Return (X, Y) of the center of cell containing provided text 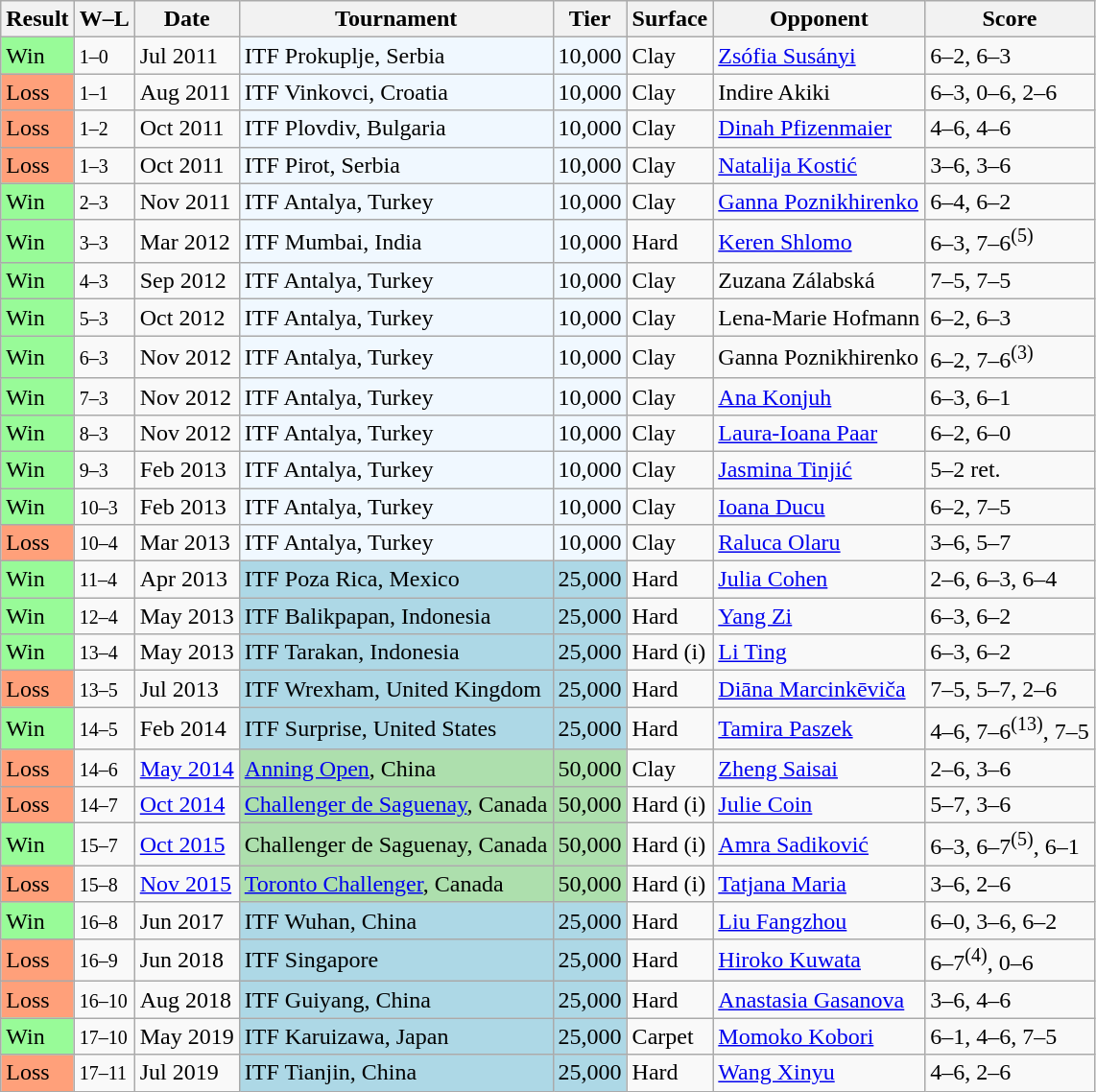
14–7 (104, 805)
3–6, 2–6 (1010, 884)
6–3, 7–6(5) (1010, 242)
6–3, 6–1 (1010, 396)
1–1 (104, 92)
Feb 2014 (186, 729)
5–2 ret. (1010, 469)
6–2, 7–5 (1010, 507)
ITF Mumbai, India (395, 242)
Oct 2015 (186, 844)
Apr 2013 (186, 580)
Dinah Pfizenmaier (820, 129)
Zuzana Zálabská (820, 281)
Jul 2011 (186, 56)
Hiroko Kuwata (820, 960)
Mar 2012 (186, 242)
12–4 (104, 616)
6–3, 0–6, 2–6 (1010, 92)
6–2, 6–0 (1010, 433)
5–3 (104, 318)
ITF Balikpapan, Indonesia (395, 616)
7–5, 5–7, 2–6 (1010, 689)
Wang Xinyu (820, 1073)
15–8 (104, 884)
Tamira Paszek (820, 729)
Momoko Kobori (820, 1036)
Date (186, 19)
10–4 (104, 543)
Lena-Marie Hofmann (820, 318)
Aug 2018 (186, 1000)
14–6 (104, 768)
Liu Fangzhou (820, 920)
11–4 (104, 580)
3–6, 3–6 (1010, 165)
Julia Cohen (820, 580)
Mar 2013 (186, 543)
6–0, 3–6, 6–2 (1010, 920)
May 2014 (186, 768)
Jasmina Tinjić (820, 469)
Jul 2013 (186, 689)
7–5, 7–5 (1010, 281)
Jul 2019 (186, 1073)
6–3, 6–7(5), 6–1 (1010, 844)
W–L (104, 19)
Nov 2011 (186, 202)
May 2019 (186, 1036)
Opponent (820, 19)
Oct 2014 (186, 805)
6–3 (104, 357)
2–3 (104, 202)
1–3 (104, 165)
ITF Pirot, Serbia (395, 165)
16–10 (104, 1000)
Julie Coin (820, 805)
16–9 (104, 960)
Surface (670, 19)
ITF Prokuplje, Serbia (395, 56)
14–5 (104, 729)
Tier (589, 19)
3–3 (104, 242)
Raluca Olaru (820, 543)
6–4, 6–2 (1010, 202)
4–6, 7–6(13), 7–5 (1010, 729)
ITF Wuhan, China (395, 920)
Li Ting (820, 653)
Zsófia Susányi (820, 56)
ITF Guiyang, China (395, 1000)
ITF Vinkovci, Croatia (395, 92)
Natalija Kostić (820, 165)
Jun 2017 (186, 920)
Anning Open, China (395, 768)
Zheng Saisai (820, 768)
ITF Karuizawa, Japan (395, 1036)
6–1, 4–6, 7–5 (1010, 1036)
Tournament (395, 19)
17–11 (104, 1073)
9–3 (104, 469)
Ioana Ducu (820, 507)
2–6, 3–6 (1010, 768)
Nov 2015 (186, 884)
ITF Wrexham, United Kingdom (395, 689)
16–8 (104, 920)
Jun 2018 (186, 960)
Diāna Marcinkēviča (820, 689)
ITF Plovdiv, Bulgaria (395, 129)
Oct 2012 (186, 318)
Result (37, 19)
Keren Shlomo (820, 242)
15–7 (104, 844)
2–6, 6–3, 6–4 (1010, 580)
Laura-Ioana Paar (820, 433)
ITF Singapore (395, 960)
1–0 (104, 56)
Yang Zi (820, 616)
Tatjana Maria (820, 884)
4–3 (104, 281)
17–10 (104, 1036)
7–3 (104, 396)
ITF Poza Rica, Mexico (395, 580)
1–2 (104, 129)
5–7, 3–6 (1010, 805)
Indire Akiki (820, 92)
Toronto Challenger, Canada (395, 884)
4–6, 2–6 (1010, 1073)
Sep 2012 (186, 281)
ITF Tianjin, China (395, 1073)
8–3 (104, 433)
Amra Sadiković (820, 844)
ITF Surprise, United States (395, 729)
13–5 (104, 689)
Score (1010, 19)
13–4 (104, 653)
4–6, 4–6 (1010, 129)
Ana Konjuh (820, 396)
Anastasia Gasanova (820, 1000)
3–6, 5–7 (1010, 543)
6–2, 7–6(3) (1010, 357)
ITF Tarakan, Indonesia (395, 653)
Aug 2011 (186, 92)
6–7(4), 0–6 (1010, 960)
10–3 (104, 507)
Carpet (670, 1036)
3–6, 4–6 (1010, 1000)
